Provide the [X, Y] coordinate of the cell's center where the given text is located.  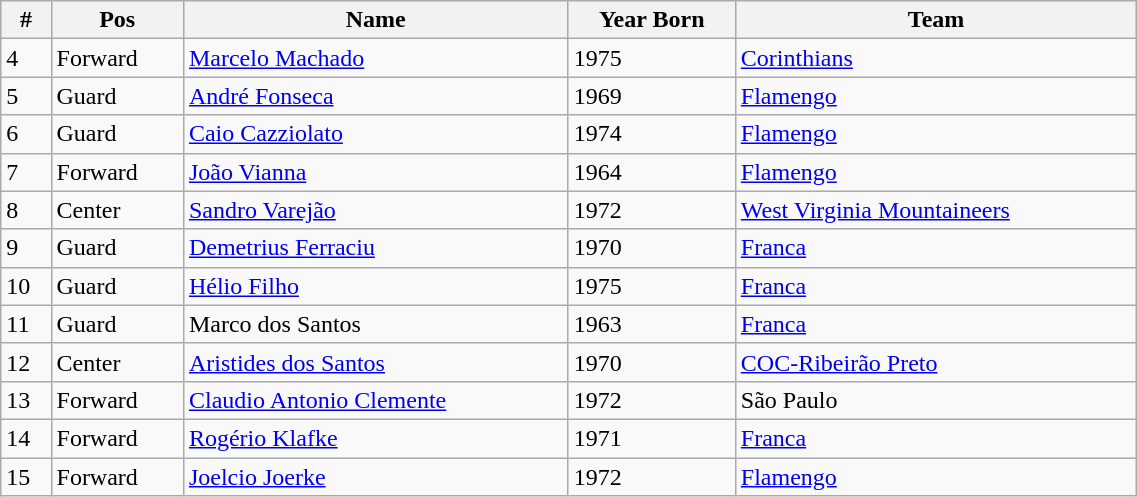
1974 [652, 134]
Pos [117, 20]
Rogério Klafke [376, 438]
West Virginia Mountaineers [936, 210]
15 [26, 477]
COC-Ribeirão Preto [936, 362]
Year Born [652, 20]
1971 [652, 438]
Joelcio Joerke [376, 477]
8 [26, 210]
São Paulo [936, 400]
1969 [652, 96]
André Fonseca [376, 96]
Demetrius Ferraciu [376, 248]
# [26, 20]
Claudio Antonio Clemente [376, 400]
6 [26, 134]
Hélio Filho [376, 286]
Team [936, 20]
Corinthians [936, 58]
Caio Cazziolato [376, 134]
14 [26, 438]
4 [26, 58]
Aristides dos Santos [376, 362]
Marcelo Machado [376, 58]
João Vianna [376, 172]
7 [26, 172]
Sandro Varejão [376, 210]
12 [26, 362]
5 [26, 96]
Marco dos Santos [376, 324]
Name [376, 20]
13 [26, 400]
11 [26, 324]
1964 [652, 172]
9 [26, 248]
10 [26, 286]
1963 [652, 324]
